Extract the [X, Y] coordinate from the center of the cell holding the provided text.  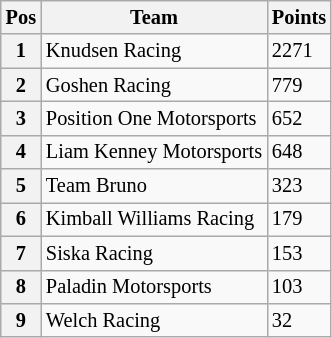
8 [21, 287]
3 [21, 118]
Knudsen Racing [154, 51]
648 [299, 152]
Pos [21, 17]
Siska Racing [154, 253]
2271 [299, 51]
2 [21, 85]
Goshen Racing [154, 85]
9 [21, 320]
779 [299, 85]
Kimball Williams Racing [154, 219]
323 [299, 186]
Liam Kenney Motorsports [154, 152]
Team Bruno [154, 186]
5 [21, 186]
153 [299, 253]
32 [299, 320]
6 [21, 219]
4 [21, 152]
Points [299, 17]
179 [299, 219]
Paladin Motorsports [154, 287]
103 [299, 287]
7 [21, 253]
Team [154, 17]
1 [21, 51]
652 [299, 118]
Position One Motorsports [154, 118]
Welch Racing [154, 320]
